Return [x, y] of the center of cell containing provided text 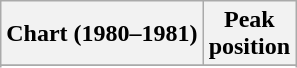
Chart (1980–1981) [102, 34]
Peakposition [249, 34]
